Pinpoint the cell where the given text exists, returning its (X, Y) midpoint coordinate. 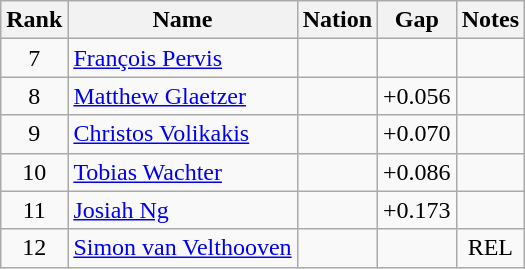
+0.056 (418, 96)
+0.173 (418, 210)
Matthew Glaetzer (182, 96)
Josiah Ng (182, 210)
François Pervis (182, 58)
Simon van Velthooven (182, 248)
10 (34, 172)
Gap (418, 20)
11 (34, 210)
Rank (34, 20)
REL (490, 248)
Name (182, 20)
8 (34, 96)
Notes (490, 20)
+0.086 (418, 172)
Tobias Wachter (182, 172)
Nation (337, 20)
12 (34, 248)
Christos Volikakis (182, 134)
+0.070 (418, 134)
7 (34, 58)
9 (34, 134)
